Search for the cell housing the specified text and yield its (x, y) center coordinate. 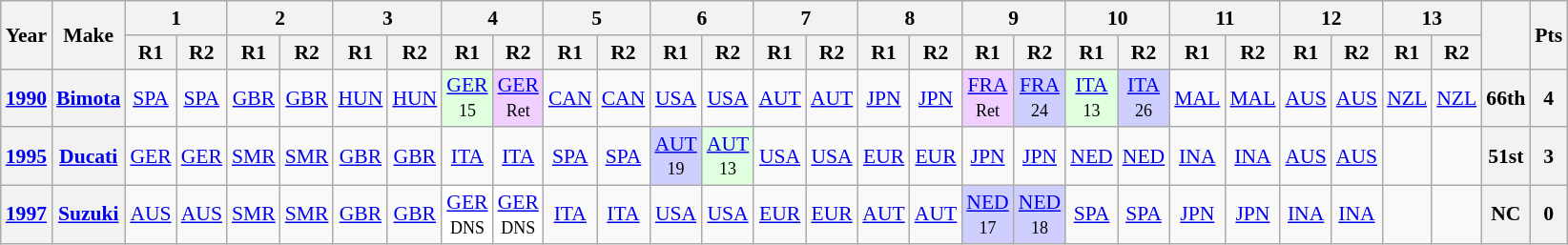
66th (1505, 97)
2 (280, 18)
9 (1013, 18)
1995 (27, 156)
GERRet (519, 97)
GER15 (467, 97)
51st (1505, 156)
1997 (27, 215)
Pts (1549, 34)
10 (1118, 18)
ITA26 (1144, 97)
6 (702, 18)
Make (88, 34)
Ducati (88, 156)
NC (1505, 215)
1 (175, 18)
NED18 (1040, 215)
7 (805, 18)
Suzuki (88, 215)
Year (27, 34)
AUT19 (675, 156)
8 (910, 18)
AUT13 (728, 156)
NED17 (987, 215)
FRA24 (1040, 97)
Bimota (88, 97)
FRARet (987, 97)
ITA13 (1091, 97)
5 (597, 18)
0 (1549, 215)
13 (1432, 18)
11 (1225, 18)
12 (1331, 18)
1990 (27, 97)
